Determine the [x, y] coordinate at the center of the cell enclosing the given text.  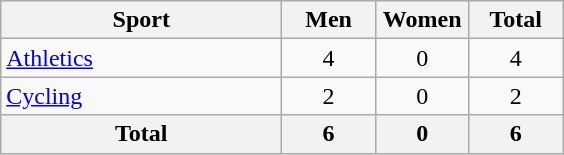
Sport [142, 20]
Cycling [142, 96]
Women [422, 20]
Athletics [142, 58]
Men [329, 20]
